Output the [x, y] coordinate of the center of the cell containing the given text.  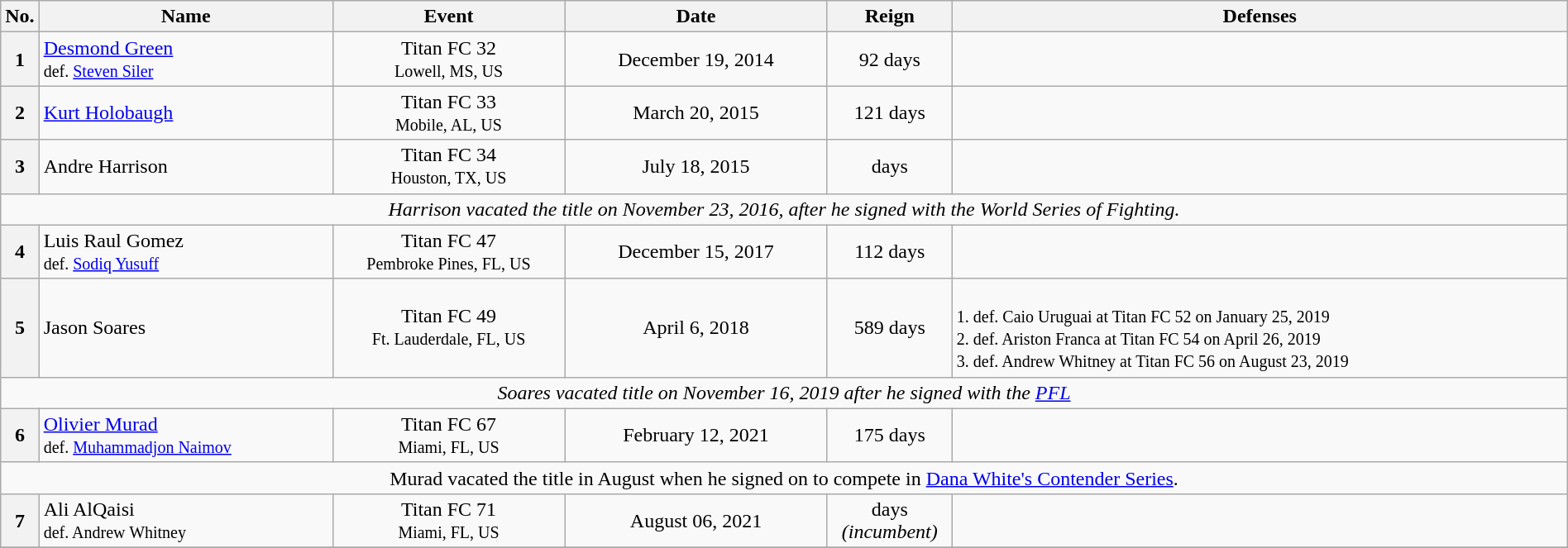
Titan FC 34 Houston, TX, US [448, 167]
Defenses [1260, 17]
Harrison vacated the title on November 23, 2016, after he signed with the World Series of Fighting. [784, 209]
3 [20, 167]
February 12, 2021 [696, 435]
Date [696, 17]
days [890, 167]
1 [20, 60]
August 06, 2021 [696, 521]
Kurt Holobaugh [185, 112]
6 [20, 435]
Titan FC 49 Ft. Lauderdale, FL, US [448, 327]
7 [20, 521]
Reign [890, 17]
Titan FC 47 Pembroke Pines, FL, US [448, 251]
Ali AlQaisi def. Andrew Whitney [185, 521]
Event [448, 17]
days(incumbent) [890, 521]
Titan FC 71 Miami, FL, US [448, 521]
Titan FC 32 Lowell, MS, US [448, 60]
92 days [890, 60]
Luis Raul Gomez def. Sodiq Yusuff [185, 251]
July 18, 2015 [696, 167]
5 [20, 327]
175 days [890, 435]
Andre Harrison [185, 167]
No. [20, 17]
4 [20, 251]
Jason Soares [185, 327]
Titan FC 67 Miami, FL, US [448, 435]
2 [20, 112]
589 days [890, 327]
December 19, 2014 [696, 60]
April 6, 2018 [696, 327]
Name [185, 17]
Murad vacated the title in August when he signed on to compete in Dana White's Contender Series. [784, 478]
December 15, 2017 [696, 251]
Desmond Green def. Steven Siler [185, 60]
Olivier Murad def. Muhammadjon Naimov [185, 435]
112 days [890, 251]
Soares vacated title on November 16, 2019 after he signed with the PFL [784, 393]
121 days [890, 112]
March 20, 2015 [696, 112]
Titan FC 33 Mobile, AL, US [448, 112]
